Identify which cell holds the provided text, then report its [X, Y] central coordinate. 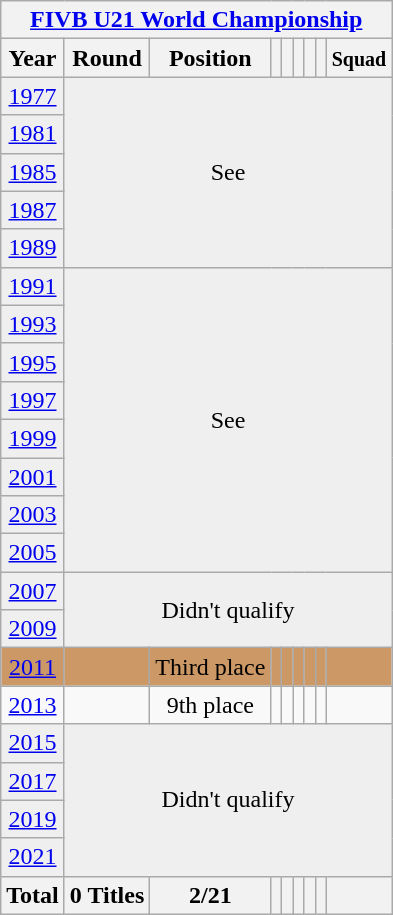
2003 [33, 515]
1977 [33, 96]
2/21 [210, 895]
1993 [33, 324]
2007 [33, 591]
Total [33, 895]
FIVB U21 World Championship [196, 20]
2011 [33, 667]
2005 [33, 553]
Third place [210, 667]
Squad [359, 58]
1987 [33, 210]
1989 [33, 248]
1997 [33, 400]
1981 [33, 134]
0 Titles [107, 895]
2017 [33, 781]
Round [107, 58]
2013 [33, 705]
1995 [33, 362]
1999 [33, 438]
9th place [210, 705]
Year [33, 58]
Position [210, 58]
2019 [33, 819]
1985 [33, 172]
1991 [33, 286]
2015 [33, 743]
2001 [33, 477]
2021 [33, 857]
2009 [33, 629]
